Search for the cell housing the specified text and yield its [x, y] center coordinate. 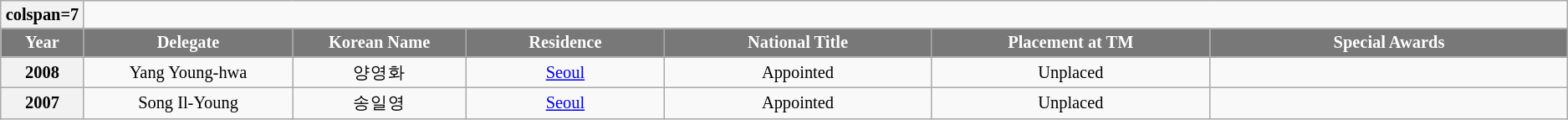
Year [42, 43]
colspan=7 [42, 14]
양영화 [380, 72]
2007 [42, 102]
Special Awards [1389, 43]
송일영 [380, 102]
Delegate [188, 43]
Korean Name [380, 43]
Yang Young-hwa [188, 72]
Placement at TM [1070, 43]
Residence [565, 43]
2008 [42, 72]
National Title [798, 43]
Song Il-Young [188, 102]
